Return the [X, Y] coordinate for the center point of the cell that contains the specified text.  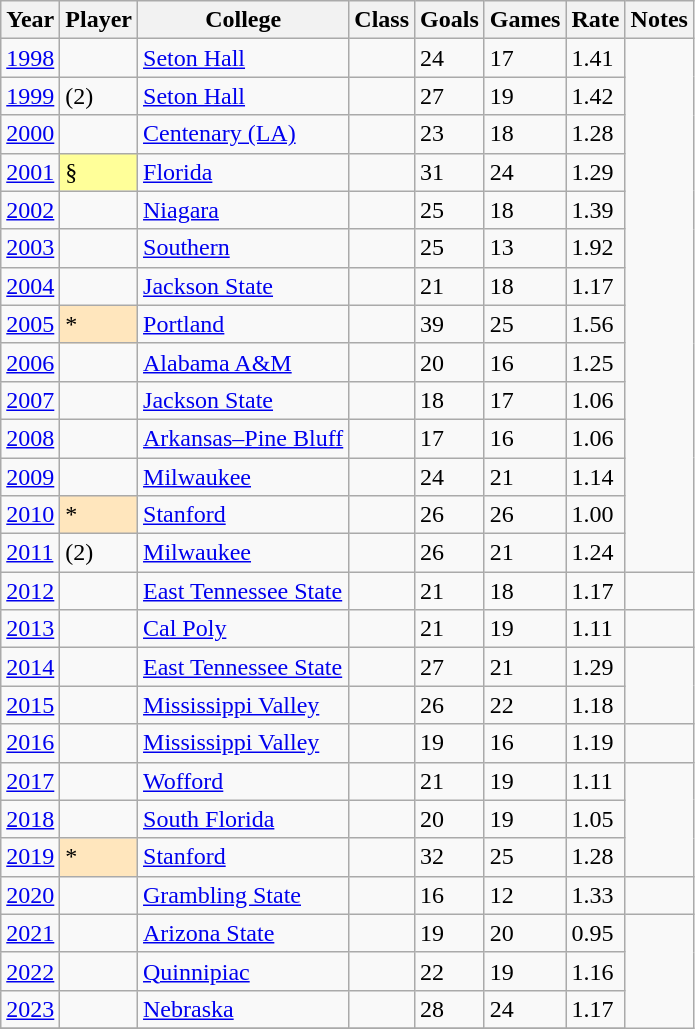
Year [30, 20]
Arkansas–Pine Bluff [244, 438]
32 [450, 857]
Cal Poly [244, 629]
Grambling State [244, 895]
1.18 [596, 705]
1.25 [596, 362]
Goals [450, 20]
12 [525, 895]
1.33 [596, 895]
Class [382, 20]
2002 [30, 210]
1.42 [596, 96]
1999 [30, 96]
Player [99, 20]
Alabama A&M [244, 362]
Quinnipiac [244, 971]
2012 [30, 591]
Wofford [244, 781]
2010 [30, 515]
2001 [30, 172]
Notes [659, 20]
1.14 [596, 477]
1.00 [596, 515]
28 [450, 1009]
College [244, 20]
1.92 [596, 248]
1.56 [596, 324]
39 [450, 324]
2018 [30, 819]
2020 [30, 895]
2008 [30, 438]
23 [450, 134]
2006 [30, 362]
2017 [30, 781]
1.41 [596, 58]
Niagara [244, 210]
2003 [30, 248]
31 [450, 172]
0.95 [596, 933]
2014 [30, 667]
Centenary (LA) [244, 134]
2005 [30, 324]
1.16 [596, 971]
Arizona State [244, 933]
Southern [244, 248]
2016 [30, 743]
Nebraska [244, 1009]
South Florida [244, 819]
2013 [30, 629]
Rate [596, 20]
1.19 [596, 743]
Games [525, 20]
2015 [30, 705]
13 [525, 248]
2021 [30, 933]
1.24 [596, 553]
1.05 [596, 819]
2007 [30, 400]
§ [99, 172]
2000 [30, 134]
2022 [30, 971]
2011 [30, 553]
2009 [30, 477]
Portland [244, 324]
2004 [30, 286]
2023 [30, 1009]
1.39 [596, 210]
Florida [244, 172]
2019 [30, 857]
1998 [30, 58]
